Locate the cell with the specified text and output its (X, Y) center coordinate. 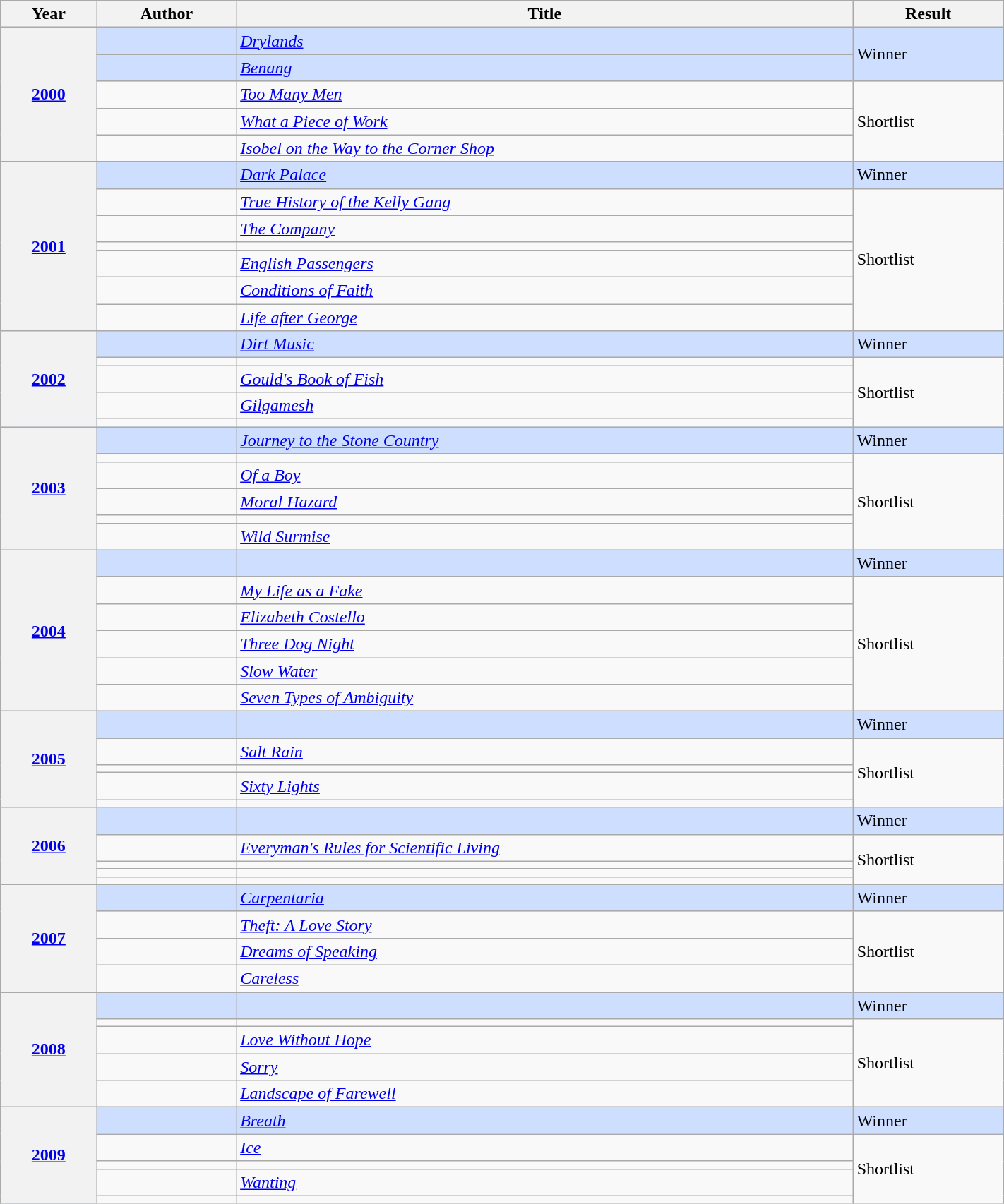
2001 (49, 246)
Conditions of Faith (545, 290)
2009 (49, 1155)
Title (545, 14)
Slow Water (545, 671)
2007 (49, 938)
Sorry (545, 1067)
Three Dog Night (545, 644)
Isobel on the Way to the Corner Shop (545, 148)
Careless (545, 978)
Wanting (545, 1182)
Sixty Lights (545, 786)
Moral Hazard (545, 502)
Seven Types of Ambiguity (545, 698)
Dark Palace (545, 175)
Theft: A Love Story (545, 925)
Love Without Hope (545, 1040)
Everyman's Rules for Scientific Living (545, 848)
Salt Rain (545, 752)
Gould's Book of Fish (545, 379)
2005 (49, 759)
Of a Boy (545, 475)
Dreams of Speaking (545, 951)
2006 (49, 845)
What a Piece of Work (545, 121)
Journey to the Stone Country (545, 440)
Carpentaria (545, 898)
English Passengers (545, 263)
Ice (545, 1148)
2003 (49, 488)
Benang (545, 68)
My Life as a Fake (545, 590)
2004 (49, 630)
2008 (49, 1050)
Author (167, 14)
True History of the Kelly Gang (545, 202)
Wild Surmise (545, 536)
2002 (49, 379)
Elizabeth Costello (545, 617)
Landscape of Farewell (545, 1094)
The Company (545, 229)
Gilgamesh (545, 406)
Result (928, 14)
Year (49, 14)
Life after George (545, 317)
Too Many Men (545, 95)
Drylands (545, 41)
Dirt Music (545, 344)
2000 (49, 95)
Breath (545, 1121)
